Extract the [X, Y] coordinate from the center of the cell holding the provided text.  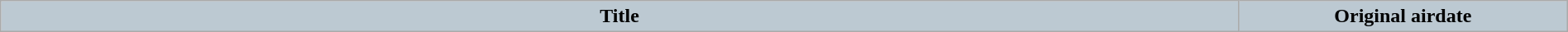
Original airdate [1403, 16]
Title [620, 16]
